Find where the given text appears and provide that cell's center as (X, Y) coordinate. 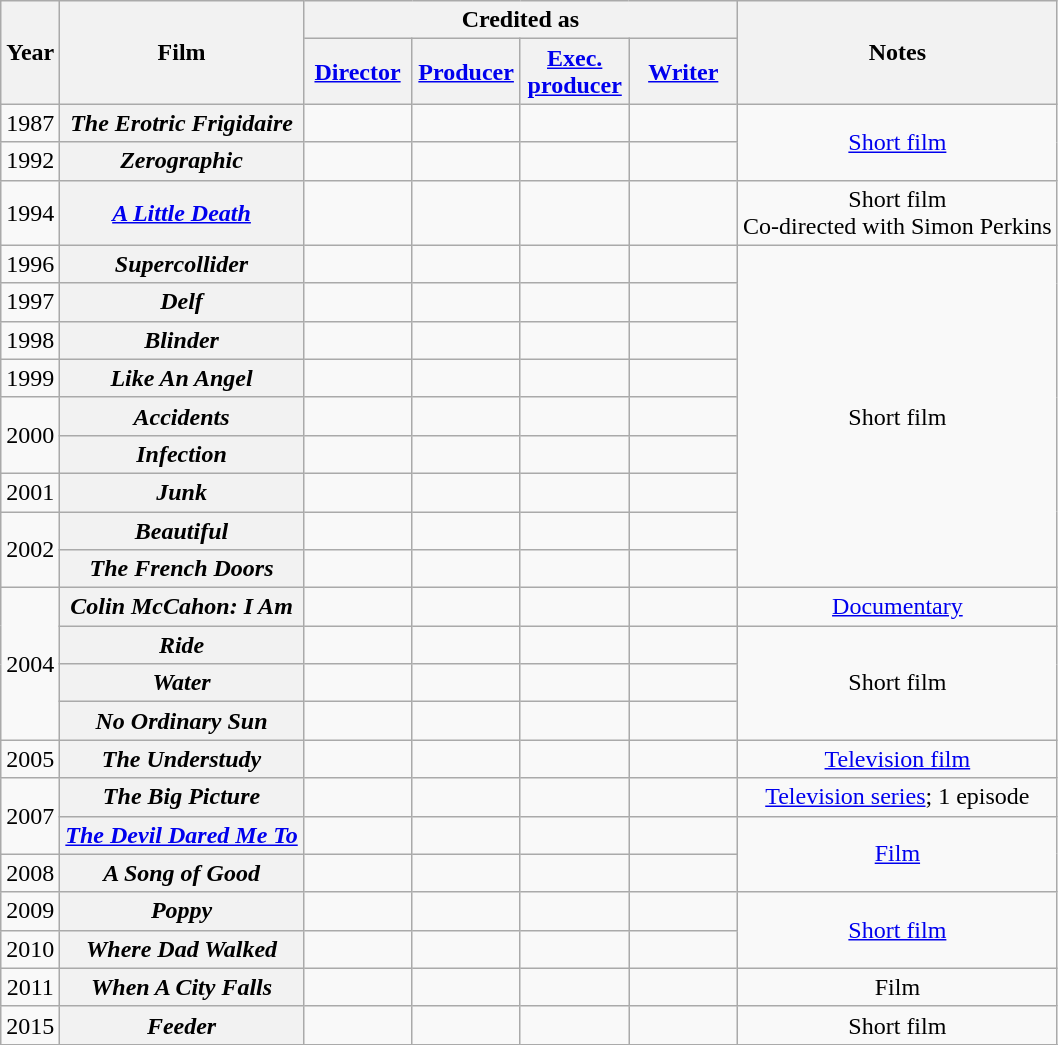
1996 (30, 264)
Documentary (898, 607)
Producer (466, 72)
Television film (898, 759)
Television series; 1 episode (898, 797)
Accidents (182, 416)
The Big Picture (182, 797)
The Devil Dared Me To (182, 835)
2004 (30, 664)
A Song of Good (182, 873)
Short filmCo-directed with Simon Perkins (898, 212)
Feeder (182, 1025)
When A City Falls (182, 987)
Junk (182, 492)
No Ordinary Sun (182, 721)
Where Dad Walked (182, 949)
Beautiful (182, 531)
Water (182, 683)
Colin McCahon: I Am (182, 607)
1994 (30, 212)
2002 (30, 550)
Like An Angel (182, 378)
2005 (30, 759)
Zerographic (182, 161)
2015 (30, 1025)
1998 (30, 340)
Supercollider (182, 264)
Blinder (182, 340)
The Erotric Frigidaire (182, 123)
2011 (30, 987)
Delf (182, 302)
Year (30, 52)
1992 (30, 161)
2009 (30, 911)
Infection (182, 454)
1987 (30, 123)
2001 (30, 492)
The French Doors (182, 569)
Ride (182, 645)
Notes (898, 52)
Director (358, 72)
A Little Death (182, 212)
1999 (30, 378)
1997 (30, 302)
2007 (30, 816)
2000 (30, 435)
The Understudy (182, 759)
Credited as (520, 20)
Exec. producer (574, 72)
Poppy (182, 911)
2008 (30, 873)
Writer (684, 72)
2010 (30, 949)
